Search for the cell housing the specified text and yield its (x, y) center coordinate. 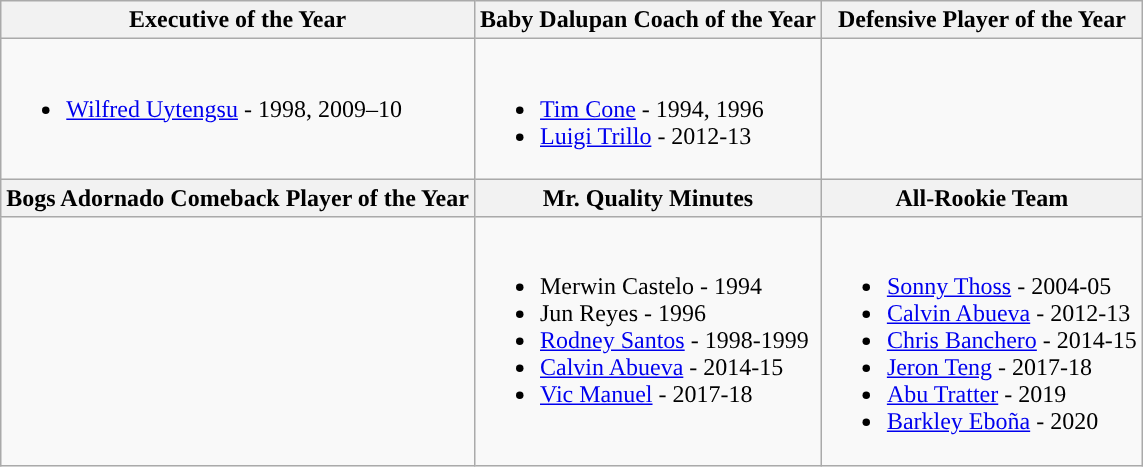
Wilfred Uytengsu - 1998, 2009–10 (238, 109)
Tim Cone - 1994, 1996Luigi Trillo - 2012-13 (648, 109)
Baby Dalupan Coach of the Year (648, 20)
Sonny Thoss - 2004-05Calvin Abueva - 2012-13Chris Banchero - 2014-15Jeron Teng - 2017-18Abu Tratter - 2019Barkley Eboña - 2020 (982, 341)
Merwin Castelo - 1994Jun Reyes - 1996Rodney Santos - 1998-1999Calvin Abueva - 2014-15Vic Manuel - 2017-18 (648, 341)
Defensive Player of the Year (982, 20)
All-Rookie Team (982, 198)
Mr. Quality Minutes (648, 198)
Executive of the Year (238, 20)
Bogs Adornado Comeback Player of the Year (238, 198)
